Find where the given text appears and provide that cell's center as [x, y] coordinate. 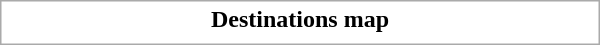
Destinations map [300, 19]
